From the cell containing the given text, extract its center point as [X, Y] coordinate. 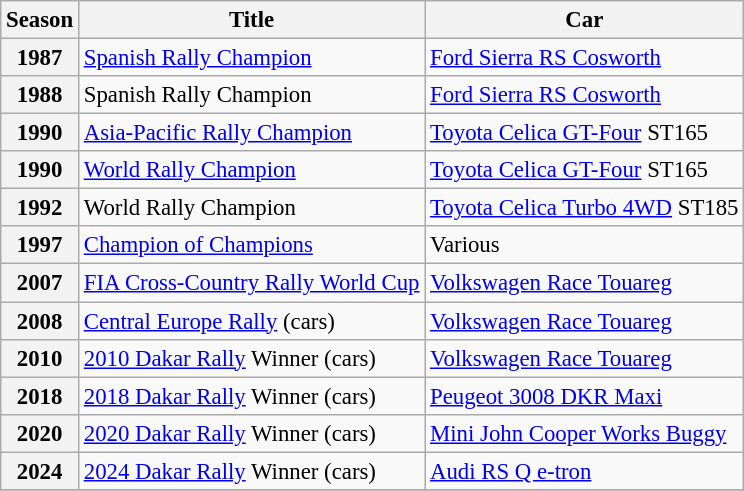
1992 [40, 208]
Title [251, 20]
FIA Cross-Country Rally World Cup [251, 283]
2020 Dakar Rally Winner (cars) [251, 433]
2010 Dakar Rally Winner (cars) [251, 358]
1997 [40, 245]
Audi RS Q e-tron [584, 471]
2020 [40, 433]
Car [584, 20]
Central Europe Rally (cars) [251, 321]
Asia-Pacific Rally Champion [251, 133]
2008 [40, 321]
1988 [40, 95]
Various [584, 245]
2018 Dakar Rally Winner (cars) [251, 396]
Season [40, 20]
2018 [40, 396]
Mini John Cooper Works Buggy [584, 433]
2010 [40, 358]
Peugeot 3008 DKR Maxi [584, 396]
2024 Dakar Rally Winner (cars) [251, 471]
2024 [40, 471]
1987 [40, 58]
Toyota Celica Turbo 4WD ST185 [584, 208]
2007 [40, 283]
Champion of Champions [251, 245]
